Detect which cell encompasses the target text, then output its [X, Y] center coordinate. 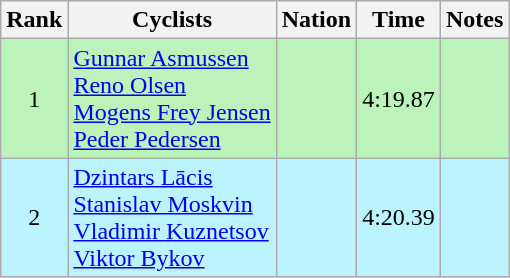
Rank [34, 20]
Dzintars LācisStanislav MoskvinVladimir KuznetsovViktor Bykov [172, 218]
4:19.87 [399, 98]
Gunnar AsmussenReno OlsenMogens Frey JensenPeder Pedersen [172, 98]
Notes [474, 20]
1 [34, 98]
2 [34, 218]
Nation [316, 20]
Time [399, 20]
Cyclists [172, 20]
4:20.39 [399, 218]
